Identify which cell holds the provided text, then report its (X, Y) central coordinate. 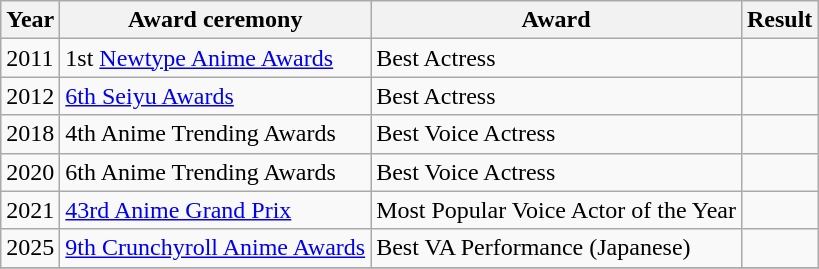
2025 (30, 248)
Award (556, 20)
Best VA Performance (Japanese) (556, 248)
Year (30, 20)
4th Anime Trending Awards (216, 134)
2012 (30, 96)
6th Anime Trending Awards (216, 172)
1st Newtype Anime Awards (216, 58)
2018 (30, 134)
Award ceremony (216, 20)
Most Popular Voice Actor of the Year (556, 210)
2020 (30, 172)
Result (779, 20)
43rd Anime Grand Prix (216, 210)
2011 (30, 58)
2021 (30, 210)
9th Crunchyroll Anime Awards (216, 248)
6th Seiyu Awards (216, 96)
